Find where the given text appears and provide that cell's center as [X, Y] coordinate. 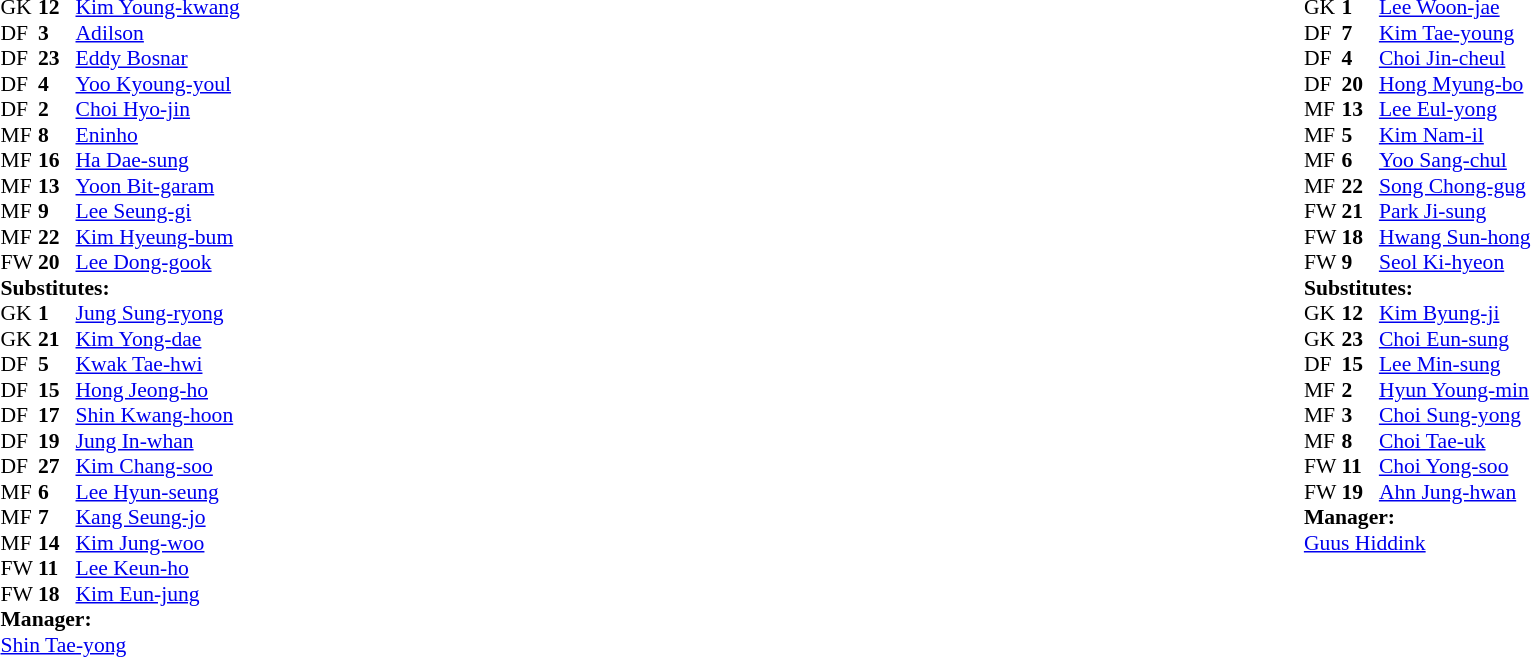
Choi Eun-sung [1455, 339]
Choi Hyo-jin [158, 109]
Choi Sung-yong [1455, 415]
Kim Jung-woo [158, 543]
16 [57, 161]
Guus Hiddink [1418, 543]
Choi Yong-soo [1455, 467]
Lee Seung-gi [158, 211]
Yoo Sang-chul [1455, 161]
Yoo Kyoung-youl [158, 84]
Hong Myung-bo [1455, 84]
Shin Kwang-hoon [158, 415]
14 [57, 543]
Lee Dong-gook [158, 263]
Lee Keun-ho [158, 569]
Choi Jin-cheul [1455, 59]
Hwang Sun-hong [1455, 237]
Seol Ki-hyeon [1455, 263]
Hyun Young-min [1455, 390]
12 [1360, 313]
Kang Seung-jo [158, 517]
1 [57, 313]
Yoon Bit-garam [158, 186]
Kwak Tae-hwi [158, 365]
Kim Byung-ji [1455, 313]
Kim Nam-il [1455, 135]
Choi Tae-uk [1455, 441]
Eninho [158, 135]
Kim Chang-soo [158, 467]
Lee Min-sung [1455, 365]
Ha Dae-sung [158, 161]
Kim Hyeung-bum [158, 237]
Adilson [158, 33]
Jung In-whan [158, 441]
Ahn Jung-hwan [1455, 492]
Kim Yong-dae [158, 339]
17 [57, 415]
Song Chong-gug [1455, 186]
Hong Jeong-ho [158, 390]
Eddy Bosnar [158, 59]
Park Ji-sung [1455, 211]
Kim Eun-jung [158, 594]
Jung Sung-ryong [158, 313]
Lee Eul-yong [1455, 109]
Kim Tae-young [1455, 33]
Lee Hyun-seung [158, 492]
27 [57, 467]
